Return (X, Y) of the center of cell containing provided text 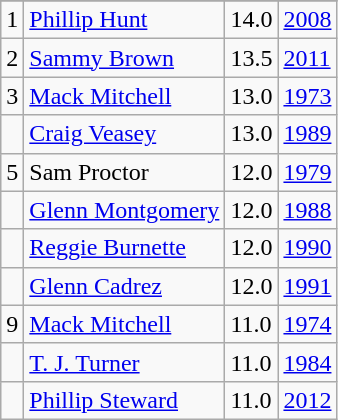
1973 (308, 96)
1989 (308, 134)
Phillip Steward (124, 400)
13.5 (252, 58)
Sam Proctor (124, 172)
9 (12, 324)
14.0 (252, 20)
1990 (308, 248)
Reggie Burnette (124, 248)
2008 (308, 20)
1988 (308, 210)
1979 (308, 172)
2 (12, 58)
1974 (308, 324)
Phillip Hunt (124, 20)
Craig Veasey (124, 134)
Glenn Montgomery (124, 210)
3 (12, 96)
2012 (308, 400)
Sammy Brown (124, 58)
5 (12, 172)
1991 (308, 286)
T. J. Turner (124, 362)
Glenn Cadrez (124, 286)
1984 (308, 362)
1 (12, 20)
2011 (308, 58)
